From the cell containing the given text, extract its center point as [x, y] coordinate. 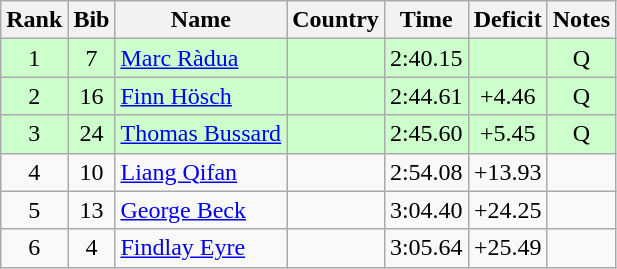
16 [92, 96]
+13.93 [508, 172]
5 [34, 210]
Rank [34, 20]
10 [92, 172]
Deficit [508, 20]
13 [92, 210]
Marc Ràdua [201, 58]
2:45.60 [426, 134]
Country [336, 20]
3 [34, 134]
+24.25 [508, 210]
7 [92, 58]
Liang Qifan [201, 172]
2:54.08 [426, 172]
+5.45 [508, 134]
Thomas Bussard [201, 134]
Time [426, 20]
2:44.61 [426, 96]
George Beck [201, 210]
Bib [92, 20]
Notes [581, 20]
2:40.15 [426, 58]
1 [34, 58]
3:05.64 [426, 248]
Name [201, 20]
+25.49 [508, 248]
6 [34, 248]
Findlay Eyre [201, 248]
24 [92, 134]
2 [34, 96]
3:04.40 [426, 210]
+4.46 [508, 96]
Finn Hösch [201, 96]
